Pinpoint the cell where the given text exists, returning its [X, Y] midpoint coordinate. 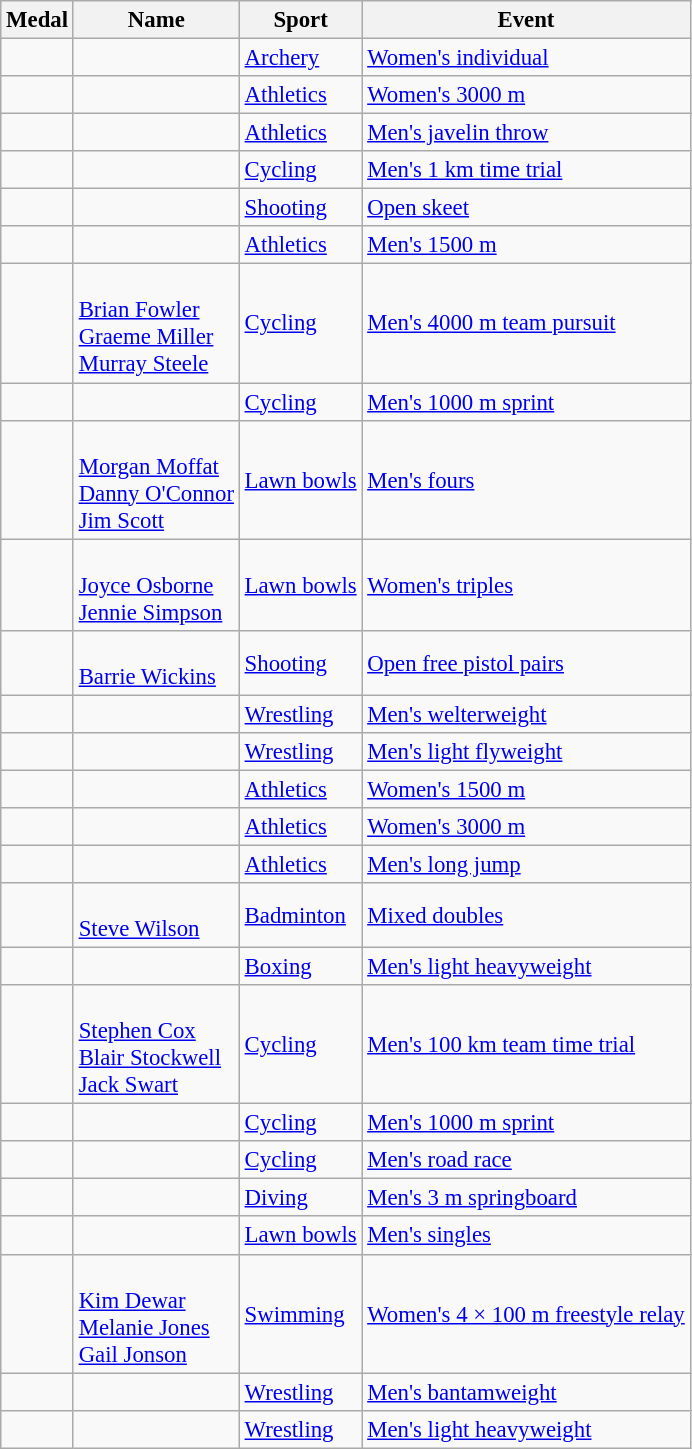
Men's 4000 m team pursuit [526, 324]
Women's 4 × 100 m freestyle relay [526, 1314]
Steve Wilson [156, 916]
Mixed doubles [526, 916]
Badminton [300, 916]
Men's bantamweight [526, 1392]
Event [526, 20]
Sport [300, 20]
Morgan MoffatDanny O'ConnorJim Scott [156, 480]
Men's fours [526, 480]
Joyce OsborneJennie Simpson [156, 585]
Medal [38, 20]
Men's welterweight [526, 714]
Open free pistol pairs [526, 662]
Men's 100 km team time trial [526, 1044]
Men's road race [526, 1160]
Men's 1500 m [526, 245]
Stephen CoxBlair StockwellJack Swart [156, 1044]
Barrie Wickins [156, 662]
Women's triples [526, 585]
Kim DewarMelanie JonesGail Jonson [156, 1314]
Women's 1500 m [526, 789]
Open skeet [526, 208]
Brian FowlerGraeme MillerMurray Steele [156, 324]
Men's long jump [526, 864]
Boxing [300, 967]
Swimming [300, 1314]
Men's light flyweight [526, 752]
Men's 3 m springboard [526, 1198]
Diving [300, 1198]
Men's singles [526, 1236]
Men's javelin throw [526, 133]
Men's 1 km time trial [526, 170]
Archery [300, 58]
Women's individual [526, 58]
Name [156, 20]
